Return the [X, Y] coordinate for the center point of the cell that contains the specified text.  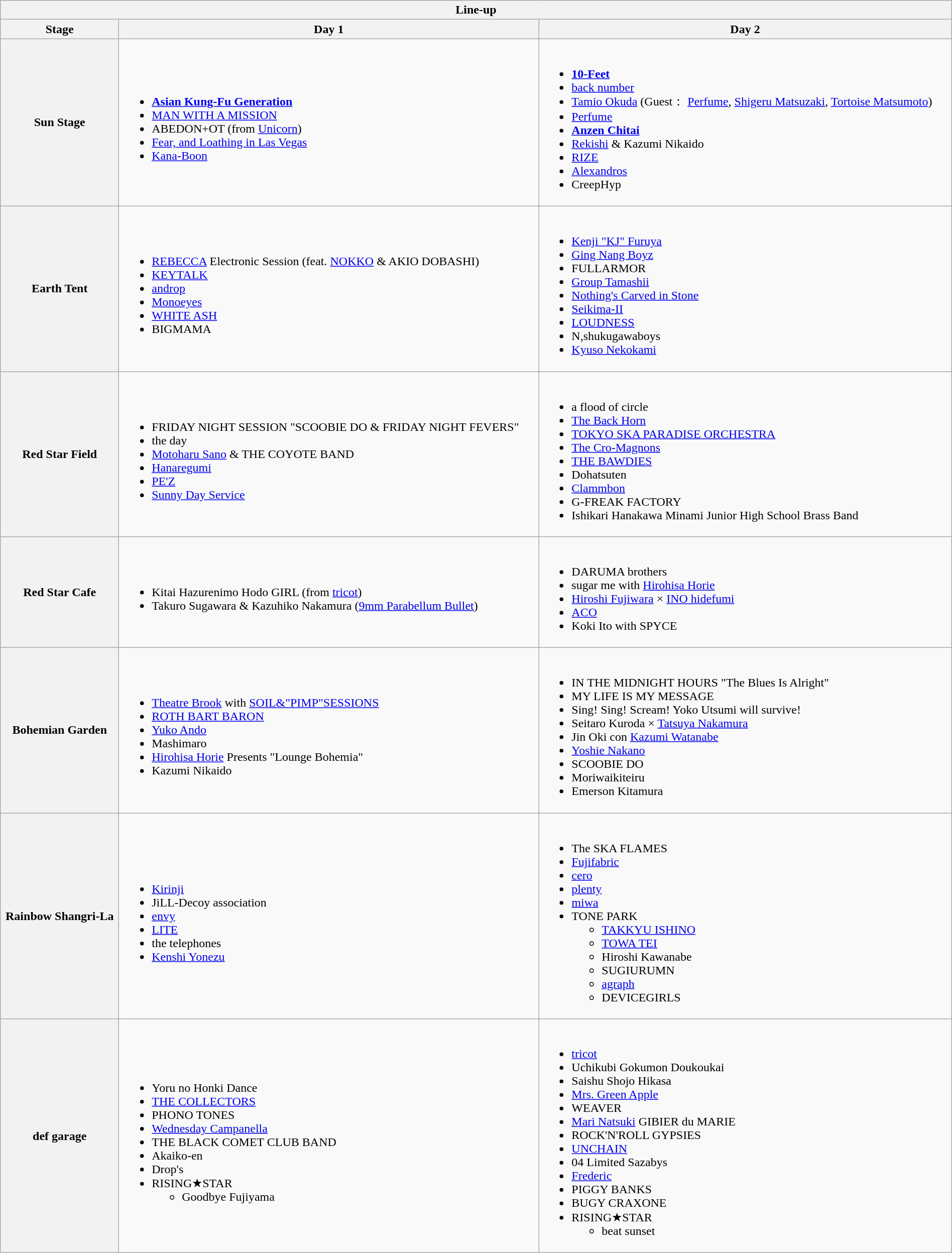
Day 2 [745, 29]
Yoru no Honki DanceTHE COLLECTORSPHONO TONESWednesday CampanellaTHE BLACK COMET CLUB BANDAkaiko-enDrop'sRISING★STARGoodbye Fujiyama [329, 1136]
Stage [60, 29]
REBECCA Electronic Session (feat. NOKKO & AKIO DOBASHI)KEYTALKandropMonoeyesWHITE ASHBIGMAMA [329, 288]
FRIDAY NIGHT SESSION "SCOOBIE DO & FRIDAY NIGHT FEVERS"the dayMotoharu Sano & THE COYOTE BANDHanaregumiPE'ZSunny Day Service [329, 454]
Kitai Hazurenimo Hodo GIRL (from tricot)Takuro Sugawara & Kazuhiko Nakamura (9mm Parabellum Bullet) [329, 593]
Kenji "KJ" FuruyaGing Nang BoyzFULLARMORGroup TamashiiNothing's Carved in StoneSeikima-IILOUDNESSN,shukugawaboysKyuso Nekokami [745, 288]
Earth Tent [60, 288]
Line-up [476, 10]
KirinjiJiLL-Decoy associationenvyLITEthe telephonesKenshi Yonezu [329, 916]
The SKA FLAMESFujifabricceroplentymiwaTONE PARKTAKKYU ISHINOTOWA TEIHiroshi KawanabeSUGIURUMNagraphDEVICEGIRLS [745, 916]
Theatre Brook with SOIL&"PIMP"SESSIONSROTH BART BARONYuko AndoMashimaroHirohisa Horie Presents "Lounge Bohemia"Kazumi Nikaido [329, 730]
Day 1 [329, 29]
Rainbow Shangri-La [60, 916]
Bohemian Garden [60, 730]
Sun Stage [60, 123]
Asian Kung-Fu GenerationMAN WITH A MISSIONABEDON+OT (from Unicorn)Fear, and Loathing in Las VegasKana-Boon [329, 123]
Red Star Cafe [60, 593]
Red Star Field [60, 454]
def garage [60, 1136]
DARUMA brotherssugar me with Hirohisa HorieHiroshi Fujiwara × INO hidefumiACOKoki Ito with SPYCE [745, 593]
